Pinpoint the cell where the given text exists, returning its [x, y] midpoint coordinate. 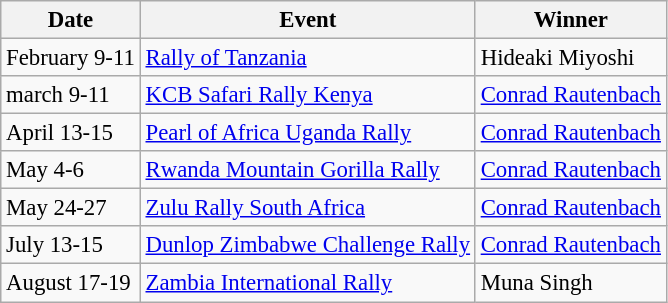
Rwanda Mountain Gorilla Rally [308, 170]
July 13-15 [70, 245]
KCB Safari Rally Kenya [308, 95]
Pearl of Africa Uganda Rally [308, 133]
Zulu Rally South Africa [308, 208]
Winner [570, 20]
February 9-11 [70, 58]
Dunlop Zimbabwe Challenge Rally [308, 245]
march 9-11 [70, 95]
Date [70, 20]
May 24-27 [70, 208]
Rally of Tanzania [308, 58]
August 17-19 [70, 283]
Hideaki Miyoshi [570, 58]
Muna Singh [570, 283]
May 4-6 [70, 170]
Event [308, 20]
Zambia International Rally [308, 283]
April 13-15 [70, 133]
